Extract the [X, Y] coordinate from the center of the cell holding the provided text.  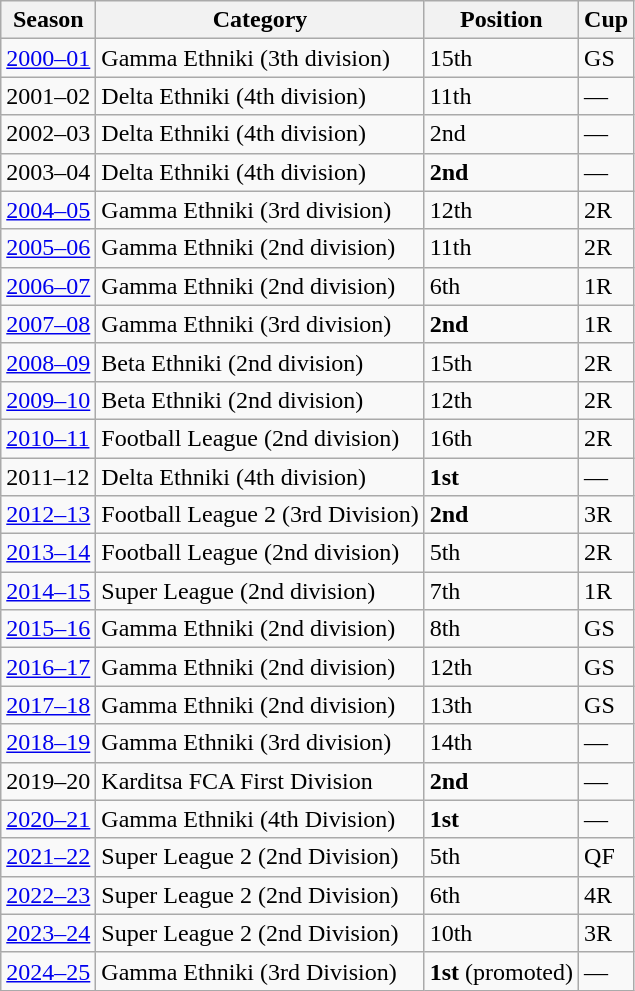
QF [606, 857]
2006–07 [48, 286]
2012–13 [48, 515]
Super League (2nd division) [260, 591]
2008–09 [48, 362]
2015–16 [48, 629]
2014–15 [48, 591]
2002–03 [48, 134]
Position [501, 20]
Cup [606, 20]
2017–18 [48, 705]
4R [606, 895]
2024–25 [48, 971]
Football League 2 (3rd Division) [260, 515]
2022–23 [48, 895]
8th [501, 629]
2011–12 [48, 477]
Gamma Ethniki (4th Division) [260, 819]
2023–24 [48, 933]
2020–21 [48, 819]
2005–06 [48, 248]
2003–04 [48, 172]
2004–05 [48, 210]
1st (promoted) [501, 971]
Category [260, 20]
14th [501, 743]
2013–14 [48, 553]
Season [48, 20]
2009–10 [48, 400]
10th [501, 933]
2018–19 [48, 743]
2010–11 [48, 438]
2007–08 [48, 324]
2000–01 [48, 58]
2021–22 [48, 857]
2001–02 [48, 96]
Karditsa FCA First Division [260, 781]
Gamma Ethniki (3th division) [260, 58]
Gamma Ethniki (3rd Division) [260, 971]
7th [501, 591]
2019–20 [48, 781]
13th [501, 705]
16th [501, 438]
2016–17 [48, 667]
